Locate the cell with the specified text and output its (x, y) center coordinate. 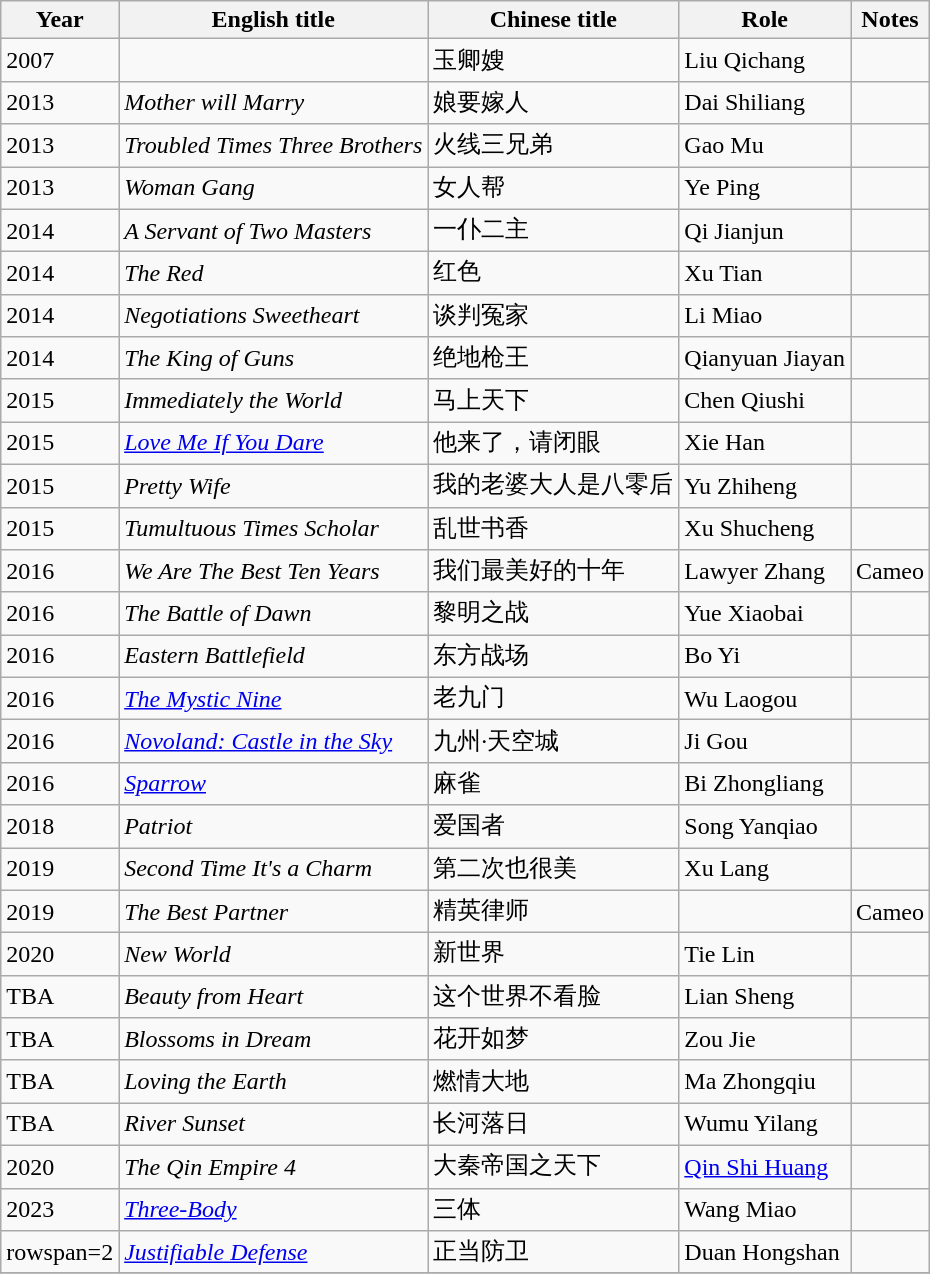
Immediately the World (274, 400)
The King of Guns (274, 358)
Love Me If You Dare (274, 444)
玉卿嫂 (554, 60)
Ye Ping (765, 188)
River Sunset (274, 1124)
Ma Zhongqiu (765, 1082)
The Red (274, 274)
2018 (60, 826)
Sparrow (274, 784)
娘要嫁人 (554, 102)
大秦帝国之天下 (554, 1166)
The Mystic Nine (274, 698)
Qianyuan Jiayan (765, 358)
这个世界不看脸 (554, 996)
一仆二主 (554, 230)
Role (765, 20)
Yu Zhiheng (765, 486)
老九门 (554, 698)
Pretty Wife (274, 486)
Duan Hongshan (765, 1252)
乱世书香 (554, 528)
Chen Qiushi (765, 400)
Wumu Yilang (765, 1124)
Wang Miao (765, 1210)
Mother will Marry (274, 102)
他来了，请闭眼 (554, 444)
Yue Xiaobai (765, 614)
Tumultuous Times Scholar (274, 528)
长河落日 (554, 1124)
Gao Mu (765, 146)
Second Time It's a Charm (274, 870)
We Are The Best Ten Years (274, 572)
花开如梦 (554, 1040)
Wu Laogou (765, 698)
Negotiations Sweetheart (274, 316)
Loving the Earth (274, 1082)
Notes (890, 20)
Troubled Times Three Brothers (274, 146)
第二次也很美 (554, 870)
Justifiable Defense (274, 1252)
红色 (554, 274)
The Battle of Dawn (274, 614)
新世界 (554, 954)
Qin Shi Huang (765, 1166)
Lawyer Zhang (765, 572)
九州·天空城 (554, 742)
Beauty from Heart (274, 996)
The Best Partner (274, 912)
Xu Tian (765, 274)
The Qin Empire 4 (274, 1166)
三体 (554, 1210)
精英律师 (554, 912)
燃情大地 (554, 1082)
New World (274, 954)
rowspan=2 (60, 1252)
Ji Gou (765, 742)
A Servant of Two Masters (274, 230)
Xie Han (765, 444)
Xu Lang (765, 870)
Eastern Battlefield (274, 656)
Xu Shucheng (765, 528)
Chinese title (554, 20)
Year (60, 20)
谈判冤家 (554, 316)
Zou Jie (765, 1040)
黎明之战 (554, 614)
麻雀 (554, 784)
我的老婆大人是八零后 (554, 486)
Novoland: Castle in the Sky (274, 742)
Dai Shiliang (765, 102)
Bo Yi (765, 656)
Tie Lin (765, 954)
English title (274, 20)
Qi Jianjun (765, 230)
Three-Body (274, 1210)
正当防卫 (554, 1252)
Blossoms in Dream (274, 1040)
2023 (60, 1210)
Patriot (274, 826)
女人帮 (554, 188)
Bi Zhongliang (765, 784)
马上天下 (554, 400)
东方战场 (554, 656)
爱国者 (554, 826)
火线三兄弟 (554, 146)
绝地枪王 (554, 358)
Lian Sheng (765, 996)
Woman Gang (274, 188)
Li Miao (765, 316)
我们最美好的十年 (554, 572)
Liu Qichang (765, 60)
Song Yanqiao (765, 826)
2007 (60, 60)
